For the text-containing cell, return its midpoint in [x, y] coordinate format. 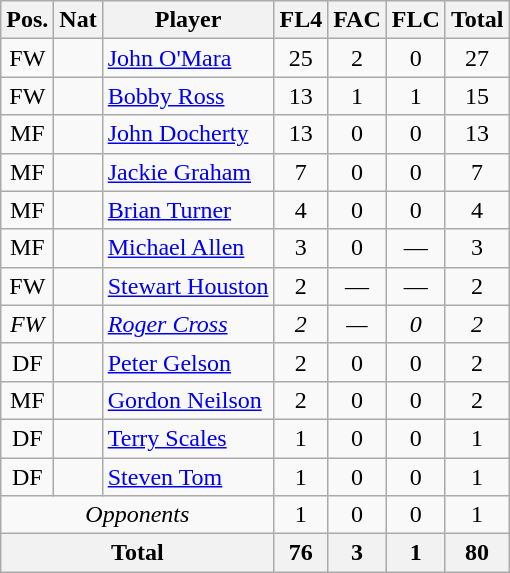
FLC [416, 20]
Bobby Ross [188, 96]
Jackie Graham [188, 172]
Brian Turner [188, 210]
Michael Allen [188, 248]
Peter Gelson [188, 362]
Gordon Neilson [188, 400]
76 [301, 553]
Pos. [28, 20]
Nat [78, 20]
Player [188, 20]
John Docherty [188, 134]
Roger Cross [188, 324]
25 [301, 58]
Terry Scales [188, 438]
Steven Tom [188, 477]
15 [477, 96]
FAC [358, 20]
FL4 [301, 20]
27 [477, 58]
80 [477, 553]
Opponents [138, 515]
John O'Mara [188, 58]
Stewart Houston [188, 286]
